Scan for the cell matching the given text and deliver its [X, Y] coordinate at center. 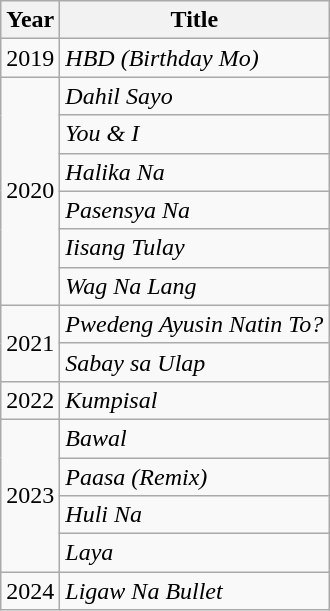
2023 [30, 495]
Ligaw Na Bullet [194, 591]
Laya [194, 553]
Title [194, 20]
Year [30, 20]
2024 [30, 591]
Dahil Sayo [194, 96]
You & I [194, 134]
Halika Na [194, 172]
2019 [30, 58]
Huli Na [194, 515]
Kumpisal [194, 400]
2020 [30, 191]
Pasensya Na [194, 210]
2022 [30, 400]
HBD (Birthday Mo) [194, 58]
Bawal [194, 438]
Pwedeng Ayusin Natin To? [194, 324]
Wag Na Lang [194, 286]
Iisang Tulay [194, 248]
Paasa (Remix) [194, 477]
2021 [30, 343]
Sabay sa Ulap [194, 362]
